From the cell containing the given text, extract its center point as [X, Y] coordinate. 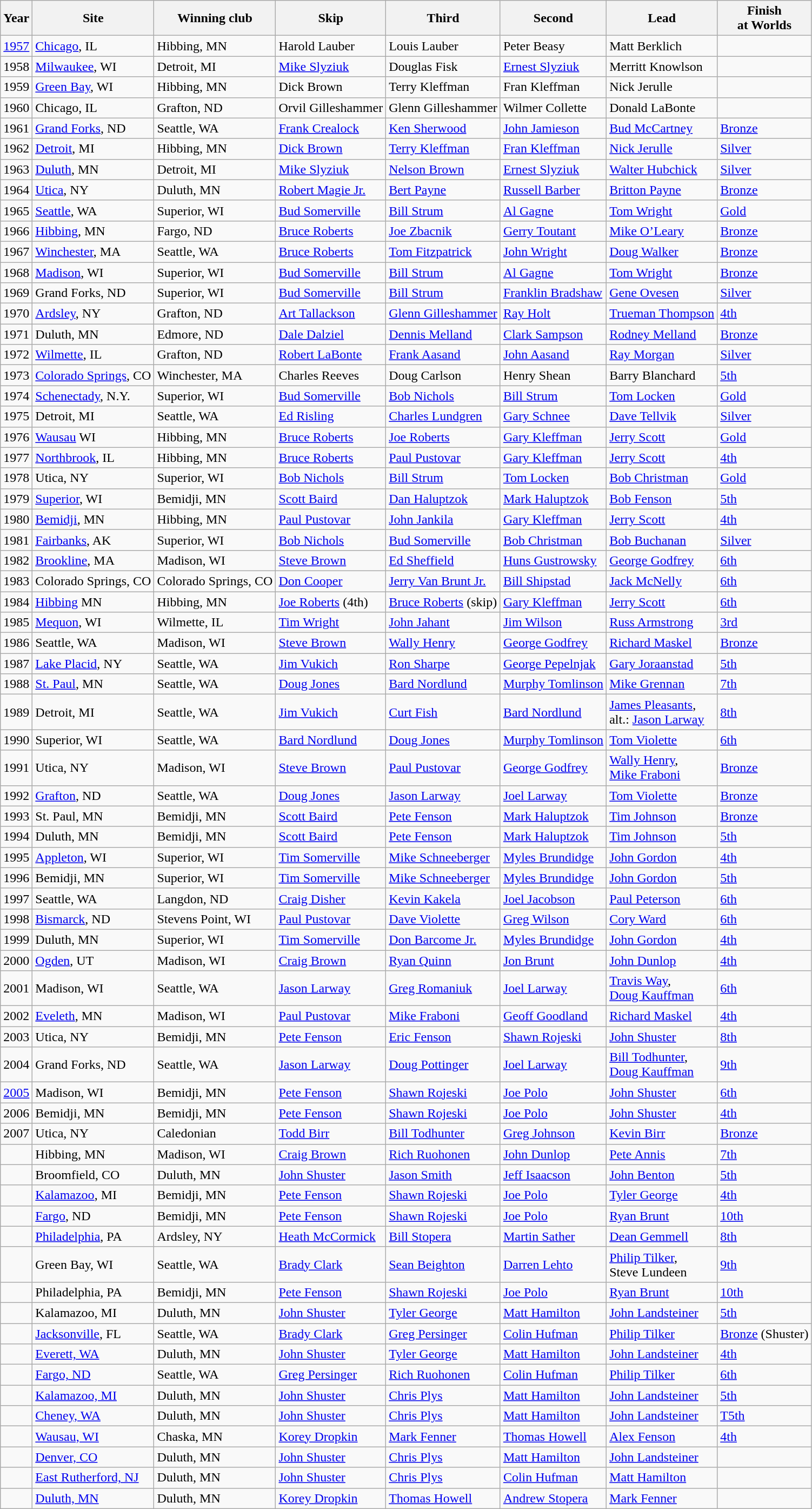
Greg Wilson [553, 919]
1996 [16, 878]
Stevens Point, WI [215, 919]
Geoff Goodland [553, 1016]
Mequon, WI [93, 623]
1959 [16, 87]
Merritt Knowlson [662, 67]
Joel Jacobson [553, 898]
Ray Morgan [662, 355]
Joe Roberts [443, 437]
Mike Grennan [662, 684]
1990 [16, 740]
1962 [16, 149]
Eric Fenson [443, 1037]
Robert Magie Jr. [331, 190]
Peter Beasy [553, 46]
Frank Crealock [331, 128]
Finishat Worlds [764, 18]
Bob Buchanan [662, 540]
1983 [16, 581]
Doug Walker [662, 251]
James Pleasants,alt.: Jason Larway [662, 712]
T5th [764, 1416]
Dean Gemmell [662, 1236]
Britton Payne [662, 190]
Wausau WI [93, 437]
Heath McCormick [331, 1236]
Ed Risling [331, 416]
1975 [16, 416]
Douglas Fisk [443, 67]
Huns Gustrowsky [553, 560]
Site [93, 18]
Tom Fitzpatrick [443, 251]
Dale Dalziel [331, 334]
1982 [16, 560]
Winning club [215, 18]
1958 [16, 67]
Bert Payne [443, 190]
Todd Birr [331, 1134]
Pete Annis [662, 1154]
Ron Sharpe [443, 664]
2004 [16, 1064]
Franklin Bradshaw [553, 293]
1988 [16, 684]
Doug Carlson [443, 375]
1965 [16, 210]
1999 [16, 939]
Barry Blanchard [662, 375]
Denver, CO [93, 1457]
Dennis Melland [443, 334]
Langdon, ND [215, 898]
Skip [331, 18]
George Pepelnjak [553, 664]
2006 [16, 1113]
Travis Way,Doug Kauffman [662, 989]
Dan Haluptzok [443, 499]
Caledonian [215, 1134]
John Wright [553, 251]
1961 [16, 128]
1991 [16, 768]
Philip Tilker,Steve Lundeen [662, 1265]
Craig Disher [331, 898]
1973 [16, 375]
Trueman Thompson [662, 314]
Mike O’Leary [662, 231]
1987 [16, 664]
Lead [662, 18]
1979 [16, 499]
1998 [16, 919]
Mike Fraboni [443, 1016]
Don Barcome Jr. [443, 939]
Jerry Van Brunt Jr. [443, 581]
1994 [16, 837]
Bob Fenson [662, 499]
Ogden, UT [93, 960]
1970 [16, 314]
1972 [16, 355]
Jon Brunt [553, 960]
Jim Wilson [553, 623]
Frank Aasand [443, 355]
1989 [16, 712]
Edmore, ND [215, 334]
Joe Roberts (4th) [331, 602]
2001 [16, 989]
1995 [16, 857]
Henry Shean [553, 375]
Russ Armstrong [662, 623]
1981 [16, 540]
1957 [16, 46]
Charles Reeves [331, 375]
Sean Beighton [443, 1265]
Rodney Melland [662, 334]
Gene Ovesen [662, 293]
Kevin Kakela [443, 898]
2002 [16, 1016]
Appleton, WI [93, 857]
Charles Lundgren [443, 416]
Bismarck, ND [93, 919]
Ken Sherwood [443, 128]
Kevin Birr [662, 1134]
Second [553, 18]
Orvil Gilleshammer [331, 108]
Bronze (Shuster) [764, 1333]
Paul Peterson [662, 898]
Tim Wright [331, 623]
1974 [16, 396]
2005 [16, 1093]
1968 [16, 272]
Darren Lehto [553, 1265]
Nelson Brown [443, 169]
Wally Henry,Mike Fraboni [662, 768]
Gary Schnee [553, 416]
Walter Hubchick [662, 169]
Wausau, WI [93, 1437]
Third [443, 18]
2000 [16, 960]
Curt Fish [443, 712]
Andrew Stopera [553, 1498]
John Jankila [443, 519]
Jacksonville, FL [93, 1333]
Donald LaBonte [662, 108]
Joe Zbacnik [443, 231]
Louis Lauber [443, 46]
Gerry Toutant [553, 231]
1963 [16, 169]
Ed Sheffield [443, 560]
1978 [16, 478]
Hibbing MN [93, 602]
Wally Henry [443, 643]
Northbrook, IL [93, 458]
Matt Berklich [662, 46]
Art Tallackson [331, 314]
1992 [16, 796]
Jason Smith [443, 1175]
Chaska, MN [215, 1437]
Eveleth, MN [93, 1016]
Bill Todhunter [443, 1134]
Bud McCartney [662, 128]
Doug Pottinger [443, 1064]
1967 [16, 251]
East Rutherford, NJ [93, 1478]
Ryan Quinn [443, 960]
Jeff Isaacson [553, 1175]
Bill Stopera [443, 1236]
Everett, WA [93, 1354]
Ray Holt [553, 314]
Bruce Roberts (skip) [443, 602]
Bill Todhunter,Doug Kauffman [662, 1064]
1986 [16, 643]
Brookline, MA [93, 560]
John Aasand [553, 355]
Harold Lauber [331, 46]
Martin Sather [553, 1236]
1980 [16, 519]
3rd [764, 623]
Gary Joraanstad [662, 664]
Lake Placid, NY [93, 664]
1969 [16, 293]
1984 [16, 602]
Fairbanks, AK [93, 540]
Alex Fenson [662, 1437]
1960 [16, 108]
Milwaukee, WI [93, 67]
John Jamieson [553, 128]
Year [16, 18]
2003 [16, 1037]
Robert LaBonte [331, 355]
1993 [16, 816]
1985 [16, 623]
Russell Barber [553, 190]
Cheney, WA [93, 1416]
Greg Johnson [553, 1134]
Jack McNelly [662, 581]
1964 [16, 190]
John Benton [662, 1175]
Dave Violette [443, 919]
1966 [16, 231]
1971 [16, 334]
Clark Sampson [553, 334]
Dave Tellvik [662, 416]
1976 [16, 437]
Don Cooper [331, 581]
Schenectady, N.Y. [93, 396]
1997 [16, 898]
John Jahant [443, 623]
Cory Ward [662, 919]
Wilmer Collette [553, 108]
Bill Shipstad [553, 581]
2007 [16, 1134]
Broomfield, CO [93, 1175]
1977 [16, 458]
Greg Romaniuk [443, 989]
